Output the [x, y] coordinate of the center of the cell containing the given text.  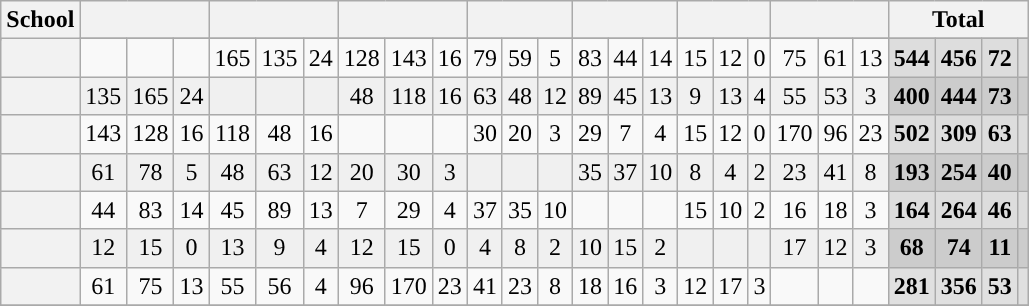
11 [1000, 248]
356 [958, 286]
46 [1000, 210]
456 [958, 58]
79 [484, 58]
72 [1000, 58]
78 [150, 172]
400 [912, 96]
502 [912, 134]
164 [912, 210]
544 [912, 58]
68 [912, 248]
59 [520, 58]
Total [958, 20]
444 [958, 96]
40 [1000, 172]
56 [280, 286]
193 [912, 172]
74 [958, 248]
254 [958, 172]
73 [1000, 96]
School [40, 20]
264 [958, 210]
309 [958, 134]
281 [912, 286]
